Extract the (x, y) coordinate from the center of the cell holding the provided text.  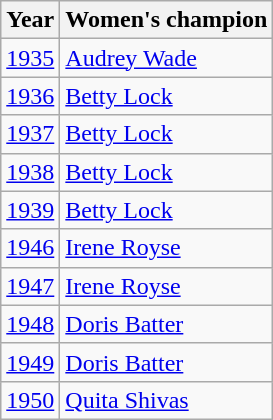
1935 (30, 58)
1950 (30, 400)
1947 (30, 286)
Audrey Wade (166, 58)
1937 (30, 134)
1939 (30, 210)
1946 (30, 248)
1948 (30, 324)
Women's champion (166, 20)
Year (30, 20)
1949 (30, 362)
1938 (30, 172)
1936 (30, 96)
Quita Shivas (166, 400)
